Search for the cell housing the specified text and yield its (x, y) center coordinate. 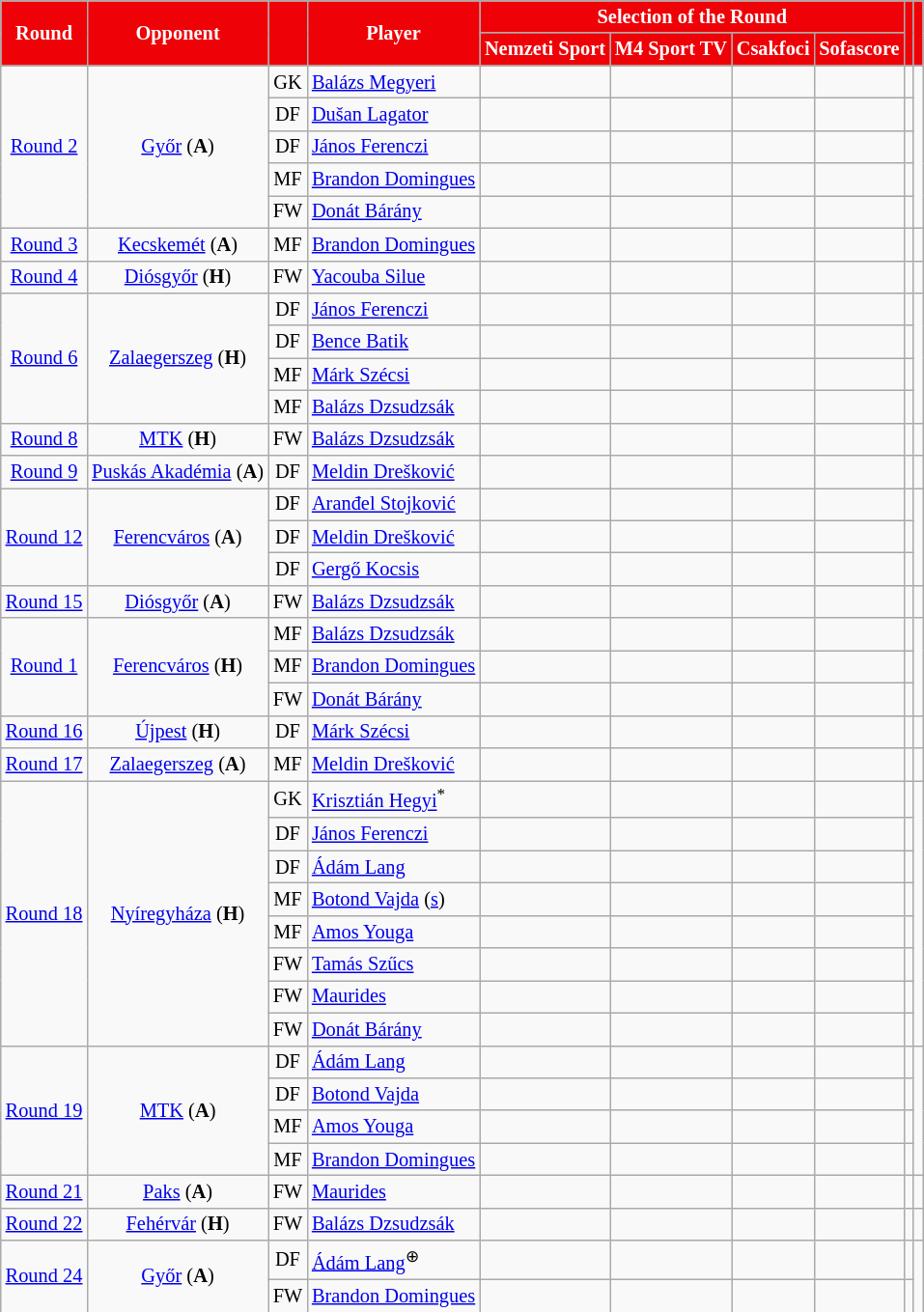
Zalaegerszeg (A) (178, 764)
Paks (A) (178, 1191)
Round 18 (44, 913)
Kecskemét (A) (178, 244)
Round 22 (44, 1224)
Ádám Lang⊕ (394, 1260)
Sofascore (859, 49)
Bence Batik (394, 342)
Ferencváros (H) (178, 666)
Balázs Megyeri (394, 82)
Opponent (178, 33)
M4 Sport TV (671, 49)
Round 12 (44, 537)
Dušan Lagator (394, 114)
Krisztián Hegyi* (394, 799)
Aranđel Stojković (394, 504)
Round 3 (44, 244)
Round 15 (44, 601)
Round 4 (44, 277)
Puskás Akadémia (A) (178, 472)
Round 9 (44, 472)
Yacouba Silue (394, 277)
Botond Vajda (394, 1094)
Round 6 (44, 357)
Fehérvár (H) (178, 1224)
MTK (H) (178, 439)
Gergő Kocsis (394, 569)
Round 16 (44, 732)
Round 21 (44, 1191)
Selection of the Round (691, 16)
MTK (A) (178, 1110)
Round 24 (44, 1276)
Zalaegerszeg (H) (178, 357)
Round 17 (44, 764)
Diósgyőr (A) (178, 601)
Csakfoci (773, 49)
Player (394, 33)
Round 8 (44, 439)
Ferencváros (A) (178, 537)
Round (44, 33)
Újpest (H) (178, 732)
Round 2 (44, 147)
Botond Vajda (s) (394, 899)
Tamás Szűcs (394, 964)
Diósgyőr (H) (178, 277)
Round 1 (44, 666)
Nyíregyháza (H) (178, 913)
Round 19 (44, 1110)
Nemzeti Sport (545, 49)
